Capture the cell that displays the provided text and extract its [x, y] central coordinate. 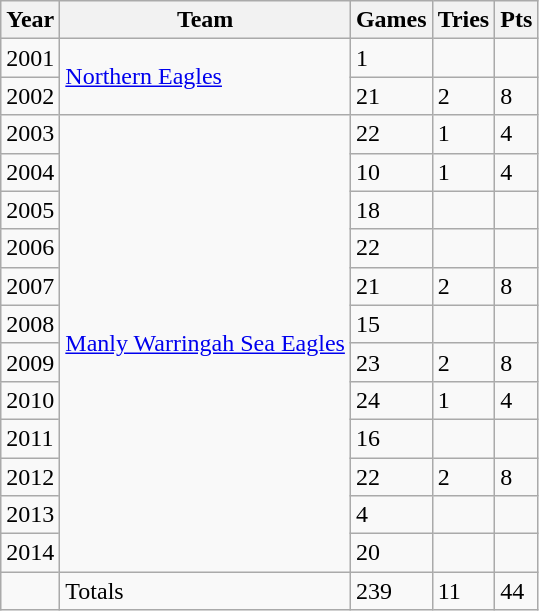
2007 [30, 286]
2012 [30, 477]
Manly Warringah Sea Eagles [206, 344]
15 [391, 324]
18 [391, 210]
Totals [206, 591]
2006 [30, 248]
239 [391, 591]
2009 [30, 362]
Team [206, 20]
2008 [30, 324]
Northern Eagles [206, 77]
Tries [464, 20]
2014 [30, 553]
11 [464, 591]
2003 [30, 134]
2005 [30, 210]
24 [391, 400]
44 [516, 591]
23 [391, 362]
Games [391, 20]
Pts [516, 20]
10 [391, 172]
Year [30, 20]
2013 [30, 515]
20 [391, 553]
2010 [30, 400]
2004 [30, 172]
2002 [30, 96]
16 [391, 438]
2001 [30, 58]
2011 [30, 438]
